For the text-containing cell, return its midpoint in [x, y] coordinate format. 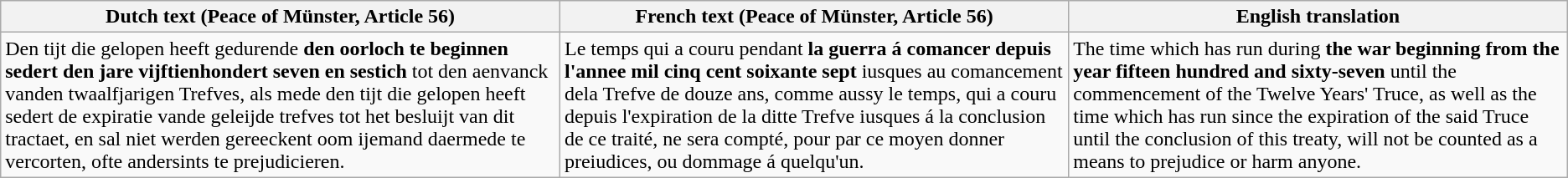
English translation [1318, 17]
Dutch text (Peace of Münster, Article 56) [281, 17]
French text (Peace of Münster, Article 56) [814, 17]
